Scan for the cell matching the given text and deliver its [x, y] coordinate at center. 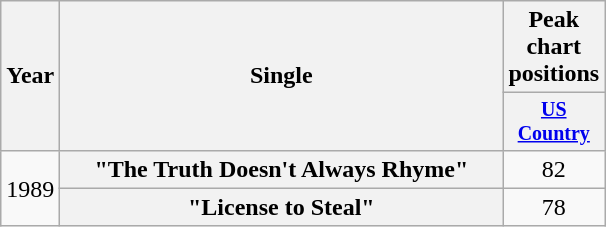
Peak chartpositions [554, 47]
Single [282, 76]
"The Truth Doesn't Always Rhyme" [282, 169]
Year [30, 76]
82 [554, 169]
78 [554, 207]
"License to Steal" [282, 207]
1989 [30, 188]
US Country [554, 122]
